Return (x, y) of the center of cell containing provided text 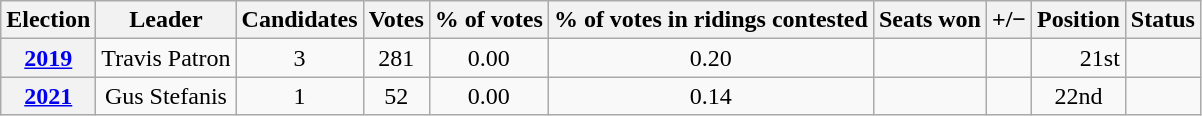
22nd (1079, 96)
281 (396, 58)
Status (1162, 20)
2019 (48, 58)
Seats won (930, 20)
Travis Patron (166, 58)
Gus Stefanis (166, 96)
0.14 (710, 96)
+/− (1008, 20)
Leader (166, 20)
3 (300, 58)
1 (300, 96)
Candidates (300, 20)
Election (48, 20)
2021 (48, 96)
Votes (396, 20)
% of votes (488, 20)
52 (396, 96)
Position (1079, 20)
% of votes in ridings contested (710, 20)
21st (1079, 58)
0.20 (710, 58)
